Pinpoint the cell where the given text exists, returning its (X, Y) midpoint coordinate. 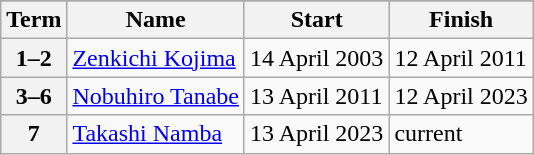
current (461, 134)
13 April 2023 (316, 134)
Name (156, 20)
14 April 2003 (316, 58)
12 April 2023 (461, 96)
7 (34, 134)
3–6 (34, 96)
Start (316, 20)
13 April 2011 (316, 96)
Takashi Namba (156, 134)
12 April 2011 (461, 58)
Zenkichi Kojima (156, 58)
Term (34, 20)
Finish (461, 20)
Nobuhiro Tanabe (156, 96)
1–2 (34, 58)
